Return (x, y) of the center of cell containing provided text 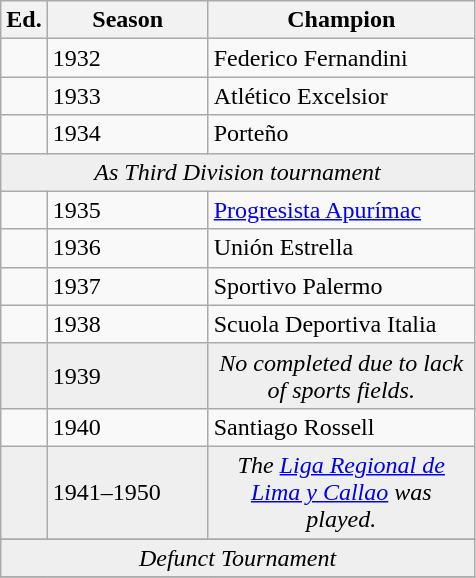
No completed due to lack of sports fields. (341, 376)
Porteño (341, 134)
1940 (128, 427)
1932 (128, 58)
Sportivo Palermo (341, 286)
As Third Division tournament (238, 172)
Federico Fernandini (341, 58)
1935 (128, 210)
1933 (128, 96)
Progresista Apurímac (341, 210)
The Liga Regional de Lima y Callao was played. (341, 492)
1934 (128, 134)
Ed. (24, 20)
1941–1950 (128, 492)
1936 (128, 248)
Unión Estrella (341, 248)
1937 (128, 286)
1939 (128, 376)
1938 (128, 324)
Season (128, 20)
Santiago Rossell (341, 427)
Defunct Tournament (238, 557)
Champion (341, 20)
Scuola Deportiva Italia (341, 324)
Atlético Excelsior (341, 96)
